Extract the [x, y] coordinate from the center of the cell holding the provided text.  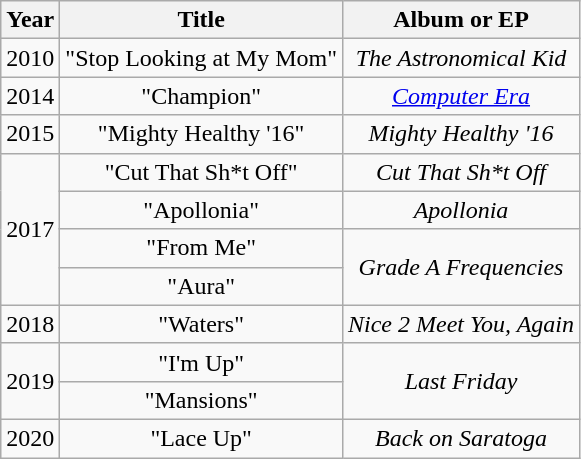
"Apollonia" [202, 210]
"Aura" [202, 286]
Title [202, 20]
"I'm Up" [202, 362]
Cut That Sh*t Off [460, 172]
"Stop Looking at My Mom" [202, 58]
The Astronomical Kid [460, 58]
Last Friday [460, 381]
Back on Saratoga [460, 438]
2019 [30, 381]
Year [30, 20]
"Lace Up" [202, 438]
2018 [30, 324]
Nice 2 Meet You, Again [460, 324]
2015 [30, 134]
2020 [30, 438]
"Mansions" [202, 400]
Grade A Frequencies [460, 267]
2017 [30, 229]
"Cut That Sh*t Off" [202, 172]
"Champion" [202, 96]
"Mighty Healthy '16" [202, 134]
2010 [30, 58]
Computer Era [460, 96]
"From Me" [202, 248]
"Waters" [202, 324]
Album or EP [460, 20]
Apollonia [460, 210]
Mighty Healthy '16 [460, 134]
2014 [30, 96]
